Locate the cell with the specified text and output its (X, Y) center coordinate. 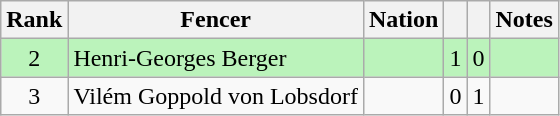
Henri-Georges Berger (216, 58)
Rank (34, 20)
Nation (403, 20)
2 (34, 58)
Vilém Goppold von Lobsdorf (216, 96)
3 (34, 96)
Fencer (216, 20)
Notes (524, 20)
